Detect which cell encompasses the target text, then output its [x, y] center coordinate. 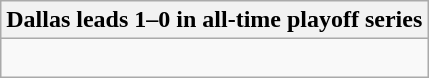
Dallas leads 1–0 in all-time playoff series [214, 20]
